Determine the (x, y) coordinate at the center of the cell enclosing the given text.  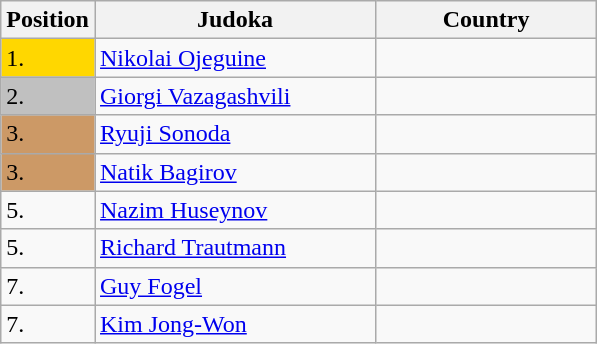
Position (48, 20)
Country (486, 20)
Giorgi Vazagashvili (234, 96)
Judoka (234, 20)
Nikolai Ojeguine (234, 58)
1. (48, 58)
Richard Trautmann (234, 248)
Ryuji Sonoda (234, 134)
Natik Bagirov (234, 172)
Kim Jong-Won (234, 324)
Guy Fogel (234, 286)
Nazim Huseynov (234, 210)
2. (48, 96)
